Search for the cell housing the specified text and yield its (X, Y) center coordinate. 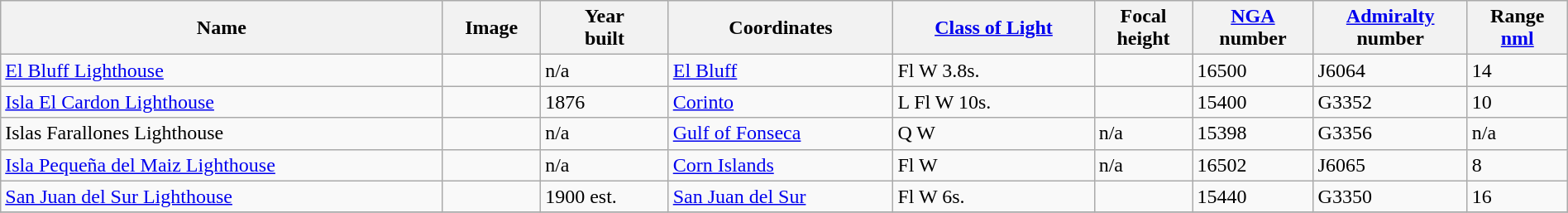
10 (1517, 102)
J6065 (1390, 165)
Q W (994, 133)
L Fl W 10s. (994, 102)
G3350 (1390, 196)
Isla Pequeña del Maiz Lighthouse (222, 165)
Fl W (994, 165)
G3356 (1390, 133)
Fl W 6s. (994, 196)
Name (222, 28)
Yearbuilt (605, 28)
Islas Farallones Lighthouse (222, 133)
El Bluff Lighthouse (222, 70)
16500 (1253, 70)
San Juan del Sur Lighthouse (222, 196)
15398 (1253, 133)
16 (1517, 196)
Corinto (781, 102)
Rangenml (1517, 28)
8 (1517, 165)
Focalheight (1143, 28)
Fl W 3.8s. (994, 70)
G3352 (1390, 102)
14 (1517, 70)
J6064 (1390, 70)
NGAnumber (1253, 28)
1876 (605, 102)
Class of Light (994, 28)
15400 (1253, 102)
15440 (1253, 196)
Image (491, 28)
Coordinates (781, 28)
16502 (1253, 165)
1900 est. (605, 196)
Admiraltynumber (1390, 28)
Corn Islands (781, 165)
Isla El Cardon Lighthouse (222, 102)
Gulf of Fonseca (781, 133)
San Juan del Sur (781, 196)
El Bluff (781, 70)
